Provide the [x, y] coordinate of the cell's center where the given text is located.  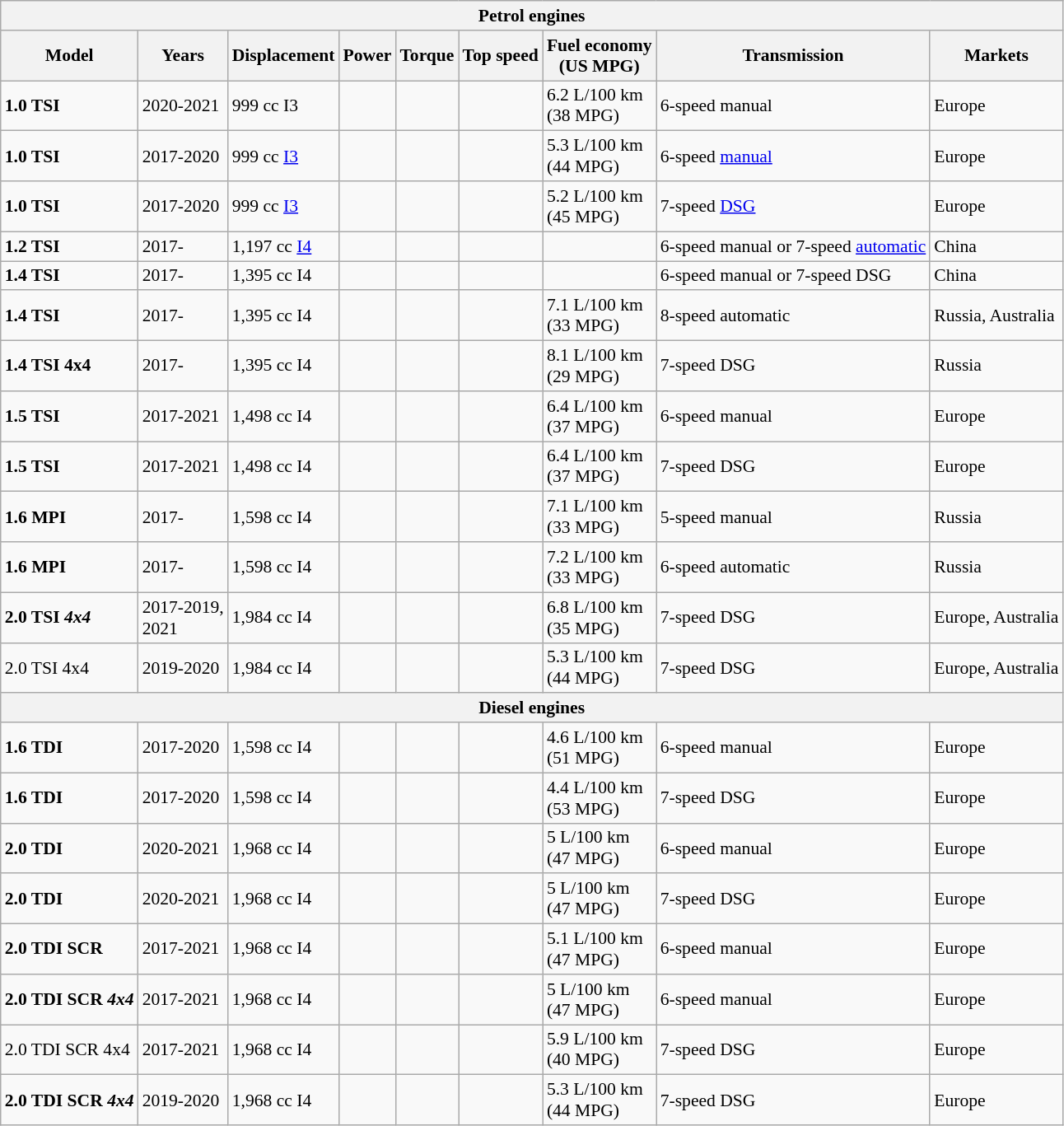
2.0 TDI SCR [69, 949]
6-speed manual or 7-speed DSG [794, 276]
Torque [427, 56]
2017-2019,2021 [183, 618]
Displacement [283, 56]
Petrol engines [532, 16]
4.4 L/100 km(53 MPG) [600, 797]
1.2 TSI [69, 246]
5.9 L/100 km(40 MPG) [600, 1049]
4.6 L/100 km(51 MPG) [600, 748]
5-speed manual [794, 517]
Markets [996, 56]
5.2 L/100 km(45 MPG) [600, 206]
1.4 TSI 4x4 [69, 366]
Transmission [794, 56]
Diesel engines [532, 708]
8-speed automatic [794, 316]
1,197 cc I4 [283, 246]
6-speed manual or 7-speed automatic [794, 246]
Power [367, 56]
5.1 L/100 km(47 MPG) [600, 949]
6.8 L/100 km(35 MPG) [600, 618]
Years [183, 56]
Top speed [500, 56]
8.1 L/100 km(29 MPG) [600, 366]
Fuel economy(US MPG) [600, 56]
Model [69, 56]
6.2 L/100 km(38 MPG) [600, 105]
6-speed automatic [794, 567]
7.2 L/100 km(33 MPG) [600, 567]
Russia, Australia [996, 316]
